Find where the given text appears and provide that cell's center as (X, Y) coordinate. 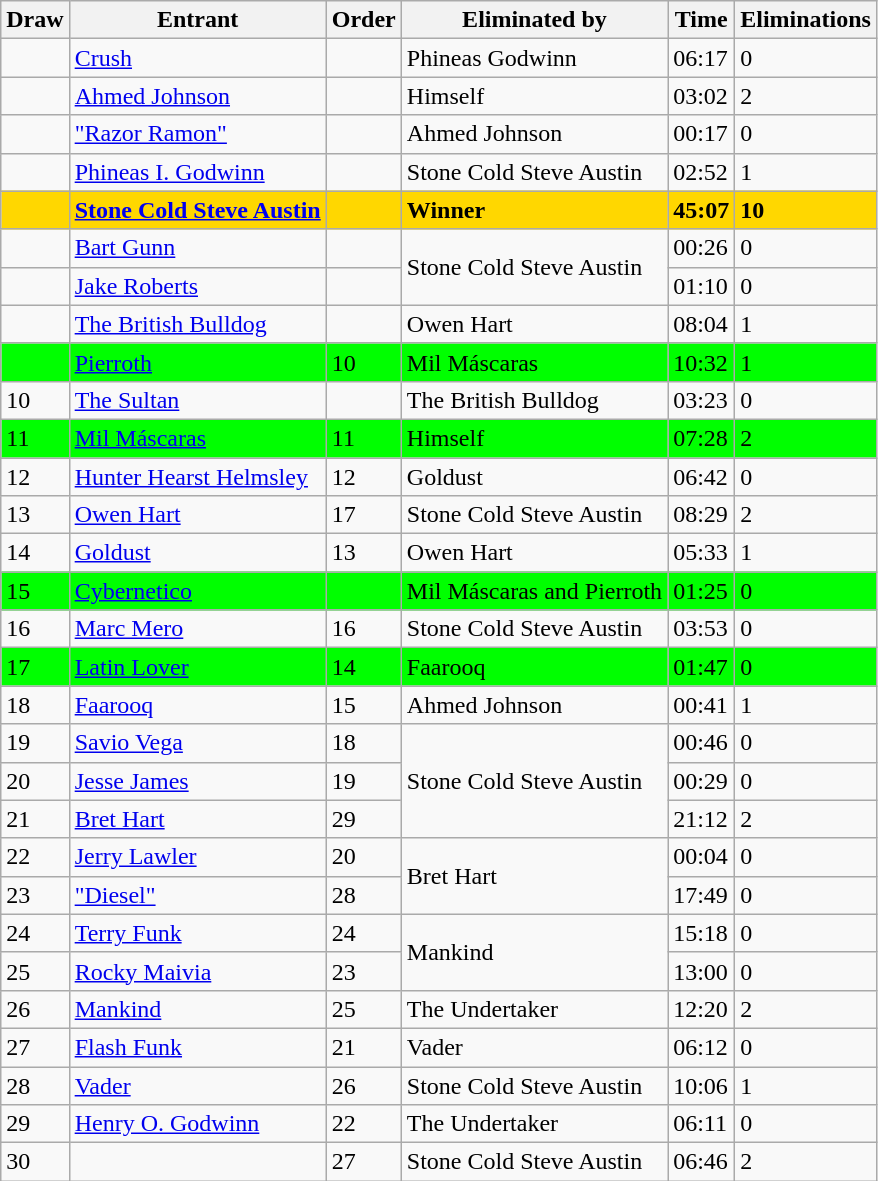
06:17 (702, 58)
Order (364, 20)
06:11 (702, 1124)
00:17 (702, 134)
02:52 (702, 172)
07:28 (702, 438)
"Razor Ramon" (198, 134)
Crush (198, 58)
Pierroth (198, 362)
Marc Mero (198, 629)
Terry Funk (198, 933)
00:41 (702, 705)
13:00 (702, 971)
Jake Roberts (198, 286)
21:12 (702, 819)
Bart Gunn (198, 248)
Mil Máscaras and Pierroth (534, 591)
00:46 (702, 743)
Winner (534, 210)
Cybernetico (198, 591)
10:06 (702, 1085)
Draw (35, 20)
Flash Funk (198, 1047)
03:23 (702, 400)
00:29 (702, 781)
Time (702, 20)
06:46 (702, 1162)
10:32 (702, 362)
06:12 (702, 1047)
The Sultan (198, 400)
Phineas Godwinn (534, 58)
Phineas I. Godwinn (198, 172)
00:04 (702, 857)
05:33 (702, 553)
08:29 (702, 515)
15:18 (702, 933)
03:53 (702, 629)
01:47 (702, 667)
Entrant (198, 20)
45:07 (702, 210)
01:10 (702, 286)
08:04 (702, 324)
Jesse James (198, 781)
Jerry Lawler (198, 857)
30 (35, 1162)
Rocky Maivia (198, 971)
Eliminations (806, 20)
01:25 (702, 591)
00:26 (702, 248)
Latin Lover (198, 667)
Henry O. Godwinn (198, 1124)
03:02 (702, 96)
Hunter Hearst Helmsley (198, 477)
"Diesel" (198, 895)
12:20 (702, 1009)
Savio Vega (198, 743)
06:42 (702, 477)
17:49 (702, 895)
Eliminated by (534, 20)
